Pinpoint the cell where the given text exists, returning its [X, Y] midpoint coordinate. 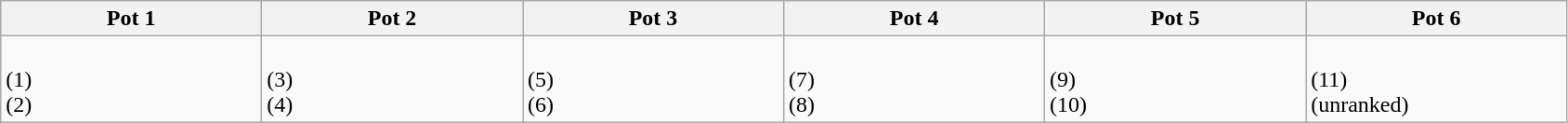
Pot 3 [652, 19]
Pot 4 [914, 19]
(5) (6) [652, 79]
(1) (2) [132, 79]
(7) (8) [914, 79]
Pot 6 [1436, 19]
(9) (10) [1176, 79]
Pot 2 [392, 19]
(11) (unranked) [1436, 79]
Pot 1 [132, 19]
(3) (4) [392, 79]
Pot 5 [1176, 19]
